Extract the [x, y] coordinate from the center of the cell holding the provided text.  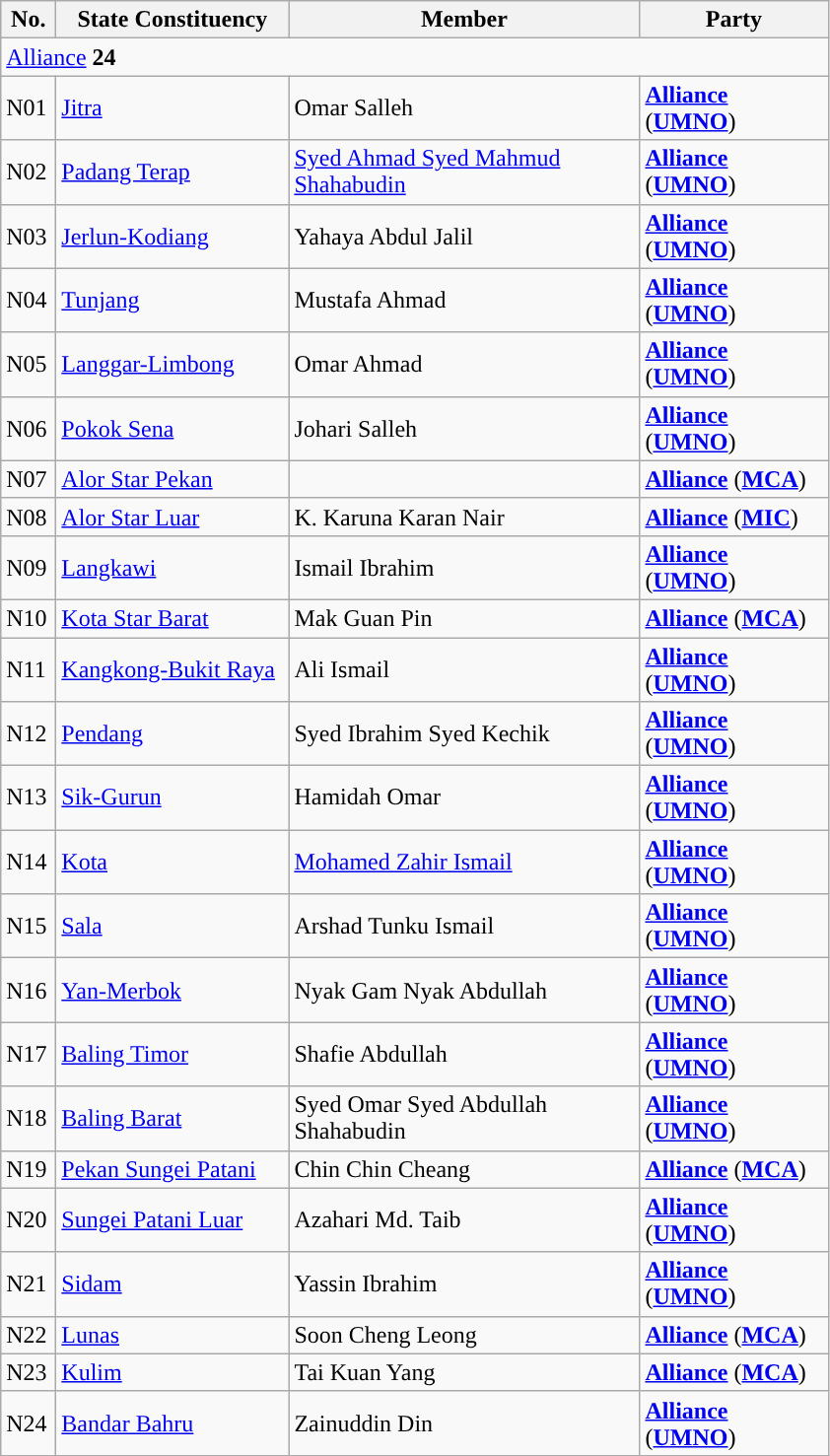
Soon Cheng Leong [464, 1335]
Baling Timor [173, 1055]
N18 [29, 1118]
Langkawi [173, 568]
N02 [29, 172]
Kulim [173, 1372]
Ismail Ibrahim [464, 568]
Alliance 24 [414, 57]
No. [29, 20]
N07 [29, 479]
N22 [29, 1335]
N14 [29, 862]
N24 [29, 1423]
Sidam [173, 1283]
Syed Ibrahim Syed Kechik [464, 733]
Kota [173, 862]
Alor Star Luar [173, 517]
Alor Star Pekan [173, 479]
N01 [29, 108]
Mohamed Zahir Ismail [464, 862]
N15 [29, 927]
Pendang [173, 733]
Kota Star Barat [173, 618]
Tai Kuan Yang [464, 1372]
Bandar Bahru [173, 1423]
N20 [29, 1220]
State Constituency [173, 20]
K. Karuna Karan Nair [464, 517]
N13 [29, 798]
N09 [29, 568]
N03 [29, 237]
Zainuddin Din [464, 1423]
Ali Ismail [464, 668]
N05 [29, 365]
Kangkong-Bukit Raya [173, 668]
Hamidah Omar [464, 798]
Shafie Abdullah [464, 1055]
Langgar-Limbong [173, 365]
N16 [29, 990]
Omar Ahmad [464, 365]
N06 [29, 428]
Mustafa Ahmad [464, 300]
Yan-Merbok [173, 990]
Baling Barat [173, 1118]
Omar Salleh [464, 108]
N11 [29, 668]
Arshad Tunku Ismail [464, 927]
N10 [29, 618]
Tunjang [173, 300]
Yahaya Abdul Jalil [464, 237]
N17 [29, 1055]
Sala [173, 927]
Padang Terap [173, 172]
N08 [29, 517]
Chin Chin Cheang [464, 1169]
N23 [29, 1372]
Pekan Sungei Patani [173, 1169]
N12 [29, 733]
Syed Omar Syed Abdullah Shahabudin [464, 1118]
Lunas [173, 1335]
N04 [29, 300]
Jerlun-Kodiang [173, 237]
Syed Ahmad Syed Mahmud Shahabudin [464, 172]
Member [464, 20]
Sungei Patani Luar [173, 1220]
Jitra [173, 108]
Yassin Ibrahim [464, 1283]
Nyak Gam Nyak Abdullah [464, 990]
Mak Guan Pin [464, 618]
Pokok Sena [173, 428]
N21 [29, 1283]
Johari Salleh [464, 428]
Alliance (MIC) [733, 517]
Party [733, 20]
N19 [29, 1169]
Azahari Md. Taib [464, 1220]
Sik-Gurun [173, 798]
